Output the (x, y) coordinate of the center of the cell containing the given text.  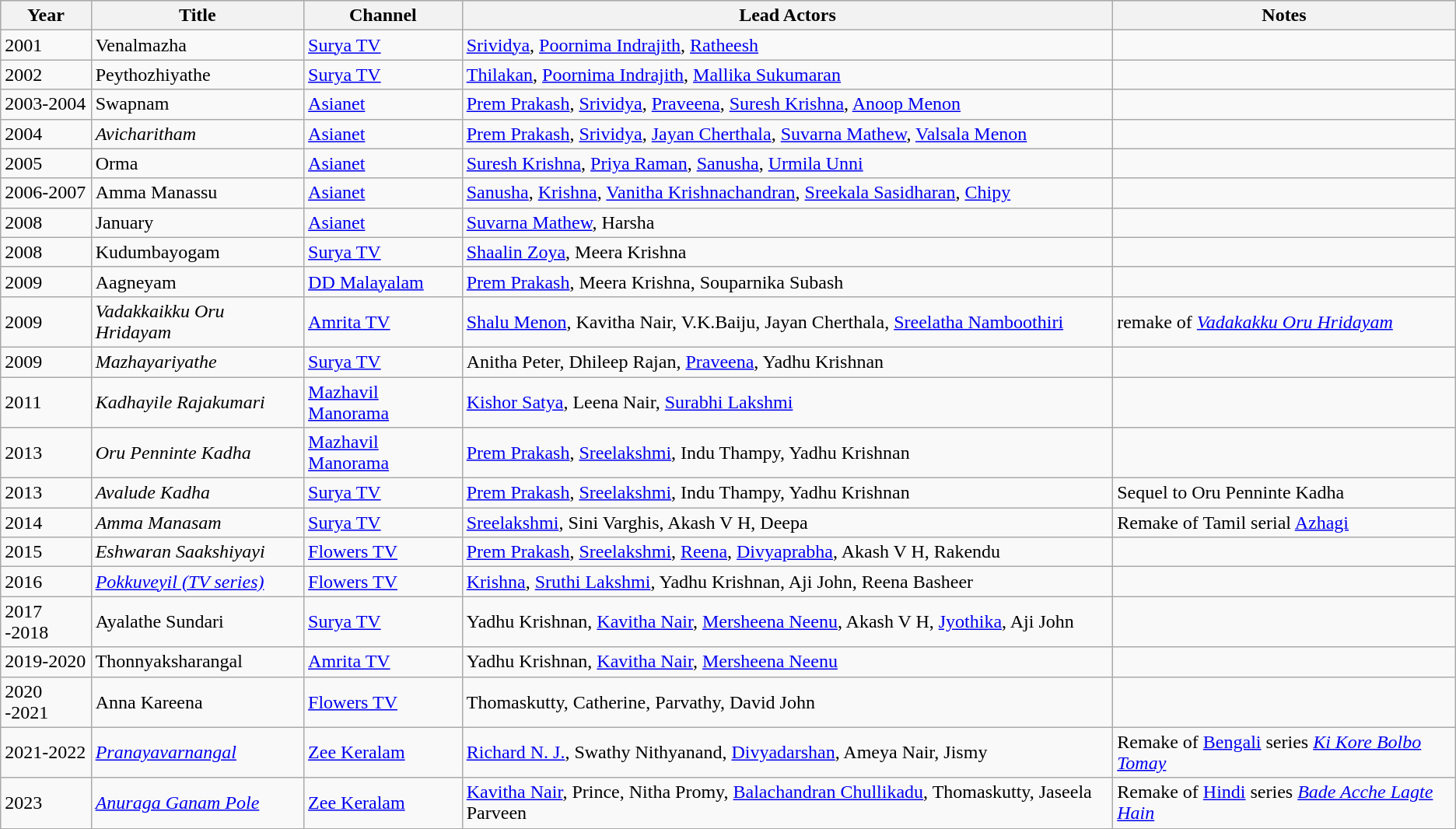
Prem Prakash, Srividya, Jayan Cherthala, Suvarna Mathew, Valsala Menon (787, 134)
2001 (46, 45)
Kadhayile Rajakumari (198, 401)
2023 (46, 803)
Sanusha, Krishna, Vanitha Krishnachandran, Sreekala Sasidharan, Chipy (787, 193)
Amma Manasam (198, 523)
Richard N. J., Swathy Nithyanand, Divyadarshan, Ameya Nair, Jismy (787, 753)
2021-2022 (46, 753)
Sequel to Oru Penninte Kadha (1285, 493)
Channel (383, 16)
Suresh Krishna, Priya Raman, Sanusha, Urmila Unni (787, 163)
Remake of Bengali series Ki Kore Bolbo Tomay (1285, 753)
Oru Penninte Kadha (198, 453)
Yadhu Krishnan, Kavitha Nair, Mersheena Neenu, Akash V H, Jyothika, Aji John (787, 622)
Yadhu Krishnan, Kavitha Nair, Mersheena Neenu (787, 662)
Title (198, 16)
Prem Prakash, Meera Krishna, Souparnika Subash (787, 282)
Prem Prakash, Srividya, Praveena, Suresh Krishna, Anoop Menon (787, 104)
Remake of Hindi series Bade Acche Lagte Hain (1285, 803)
Peythozhiyathe (198, 75)
Venalmazha (198, 45)
2020 -2021 (46, 701)
2015 (46, 552)
Anuraga Ganam Pole (198, 803)
remake of Vadakakku Oru Hridayam (1285, 322)
Swapnam (198, 104)
Thomaskutty, Catherine, Parvathy, David John (787, 701)
Sreelakshmi, Sini Varghis, Akash V H, Deepa (787, 523)
Year (46, 16)
2016 (46, 582)
2004 (46, 134)
Aagneyam (198, 282)
Avicharitham (198, 134)
Remake of Tamil serial Azhagi (1285, 523)
Mazhayariyathe (198, 362)
Orma (198, 163)
Amma Manassu (198, 193)
Anna Kareena (198, 701)
Pokkuveyil (TV series) (198, 582)
2011 (46, 401)
2005 (46, 163)
Shaalin Zoya, Meera Krishna (787, 252)
Suvarna Mathew, Harsha (787, 222)
Prem Prakash, Sreelakshmi, Reena, Divyaprabha, Akash V H, Rakendu (787, 552)
Srividya, Poornima Indrajith, Ratheesh (787, 45)
Lead Actors (787, 16)
DD Malayalam (383, 282)
2014 (46, 523)
Eshwaran Saakshiyayi (198, 552)
Notes (1285, 16)
Thonnyaksharangal (198, 662)
Pranayavarnangal (198, 753)
2017 -2018 (46, 622)
Avalude Kadha (198, 493)
Kudumbayogam (198, 252)
Kishor Satya, Leena Nair, Surabhi Lakshmi (787, 401)
Ayalathe Sundari (198, 622)
Shalu Menon, Kavitha Nair, V.K.Baiju, Jayan Cherthala, Sreelatha Namboothiri (787, 322)
Vadakkaikku Oru Hridayam (198, 322)
2006-2007 (46, 193)
2019-2020 (46, 662)
Kavitha Nair, Prince, Nitha Promy, Balachandran Chullikadu, Thomaskutty, Jaseela Parveen (787, 803)
January (198, 222)
2003-2004 (46, 104)
Thilakan, Poornima Indrajith, Mallika Sukumaran (787, 75)
Krishna, Sruthi Lakshmi, Yadhu Krishnan, Aji John, Reena Basheer (787, 582)
2002 (46, 75)
Anitha Peter, Dhileep Rajan, Praveena, Yadhu Krishnan (787, 362)
